Output the [X, Y] coordinate of the center of the cell containing the given text.  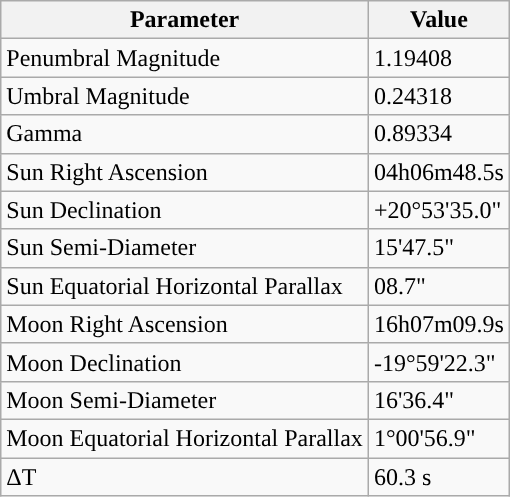
Umbral Magnitude [185, 96]
1°00'56.9" [438, 438]
Sun Equatorial Horizontal Parallax [185, 286]
15'47.5" [438, 248]
1.19408 [438, 58]
Penumbral Magnitude [185, 58]
Gamma [185, 134]
16h07m09.9s [438, 324]
Sun Right Ascension [185, 172]
Value [438, 20]
Moon Semi-Diameter [185, 400]
+20°53'35.0" [438, 210]
Moon Equatorial Horizontal Parallax [185, 438]
0.24318 [438, 96]
0.89334 [438, 134]
04h06m48.5s [438, 172]
16'36.4" [438, 400]
-19°59'22.3" [438, 362]
Sun Semi-Diameter [185, 248]
Moon Declination [185, 362]
Moon Right Ascension [185, 324]
Sun Declination [185, 210]
ΔT [185, 477]
08.7" [438, 286]
60.3 s [438, 477]
Parameter [185, 20]
